Output the [x, y] coordinate of the center of the cell containing the given text.  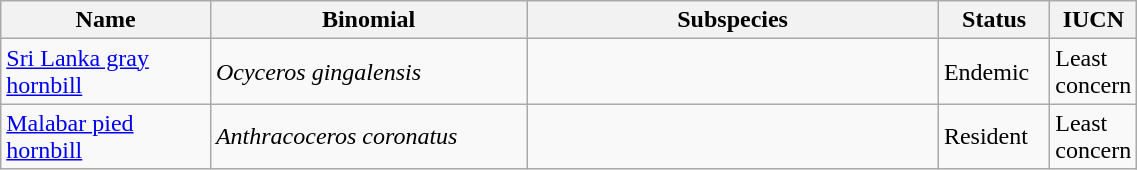
Malabar pied hornbill [106, 136]
Endemic [994, 72]
Sri Lanka gray hornbill [106, 72]
Resident [994, 136]
Anthracoceros coronatus [368, 136]
Subspecies [733, 20]
Name [106, 20]
Binomial [368, 20]
Ocyceros gingalensis [368, 72]
IUCN [1094, 20]
Status [994, 20]
